Find where the given text appears and provide that cell's center as [X, Y] coordinate. 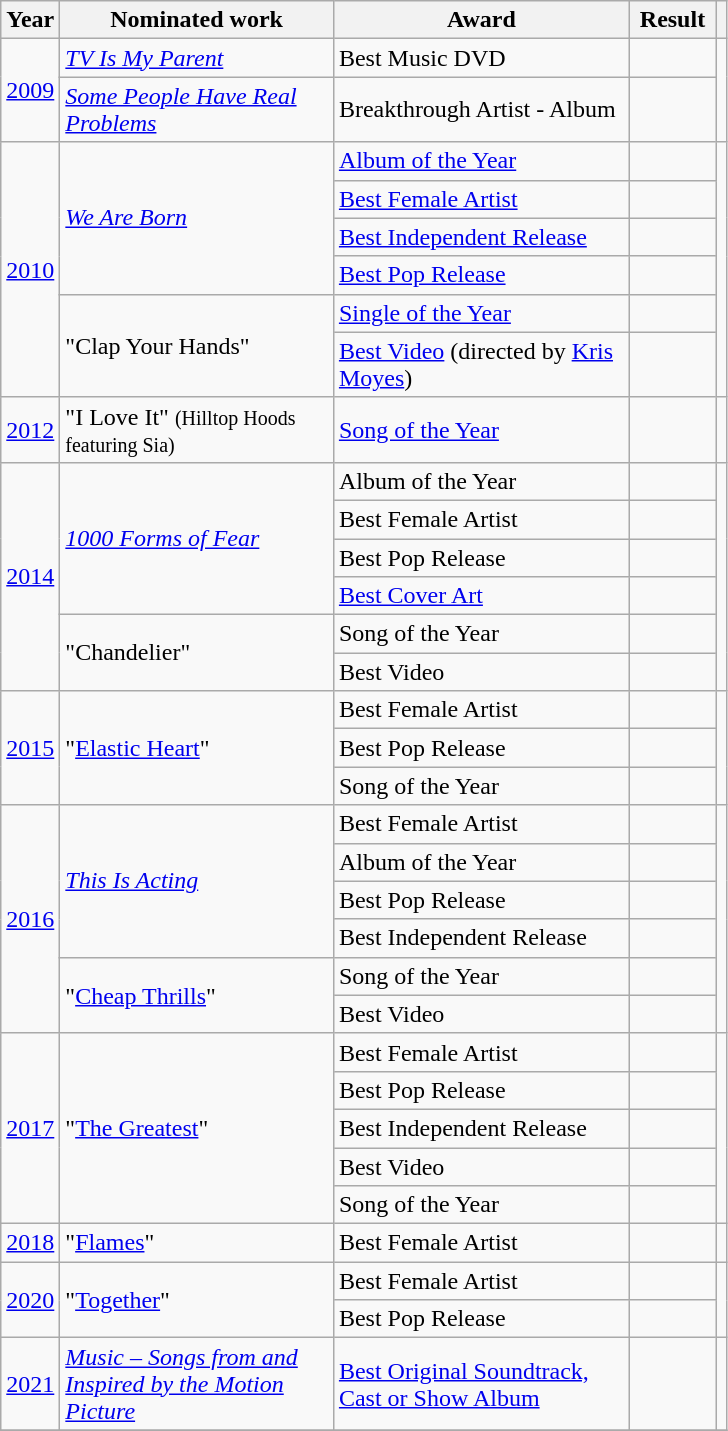
"Clap Your Hands" [197, 346]
2012 [30, 430]
We Are Born [197, 218]
Music – Songs from and Inspired by the Motion Picture [197, 1384]
2014 [30, 576]
2021 [30, 1384]
"Cheap Thrills" [197, 995]
2009 [30, 90]
"Chandelier" [197, 653]
2017 [30, 1128]
2018 [30, 1243]
2016 [30, 919]
Single of the Year [481, 313]
2020 [30, 1300]
"I Love It" (Hilltop Hoods featuring Sia) [197, 430]
Best Video (directed by Kris Moyes) [481, 364]
"The Greatest" [197, 1128]
Some People Have Real Problems [197, 110]
Breakthrough Artist - Album [481, 110]
2015 [30, 748]
Result [672, 20]
Nominated work [197, 20]
Best Original Soundtrack, Cast or Show Album [481, 1384]
2010 [30, 270]
This Is Acting [197, 881]
Best Cover Art [481, 596]
"Together" [197, 1300]
"Flames" [197, 1243]
Best Music DVD [481, 58]
Year [30, 20]
Award [481, 20]
1000 Forms of Fear [197, 538]
TV Is My Parent [197, 58]
"Elastic Heart" [197, 748]
